Identify which cell holds the provided text, then report its (x, y) central coordinate. 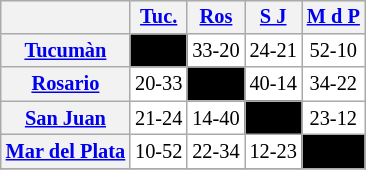
Ros (216, 17)
24-21 (274, 51)
Rosario (66, 84)
12-23 (274, 152)
22-34 (216, 152)
33-20 (216, 51)
San Juan (66, 118)
34-22 (334, 84)
Mar del Plata (66, 152)
14-40 (216, 118)
M d P (334, 17)
Tucumàn (66, 51)
10-52 (158, 152)
40-14 (274, 84)
52-10 (334, 51)
S J (274, 17)
20-33 (158, 84)
21-24 (158, 118)
Tuc. (158, 17)
23-12 (334, 118)
